Output the [x, y] coordinate of the center of the cell containing the given text.  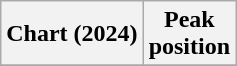
Peakposition [189, 34]
Chart (2024) [72, 34]
